Capture the cell that displays the provided text and extract its [X, Y] central coordinate. 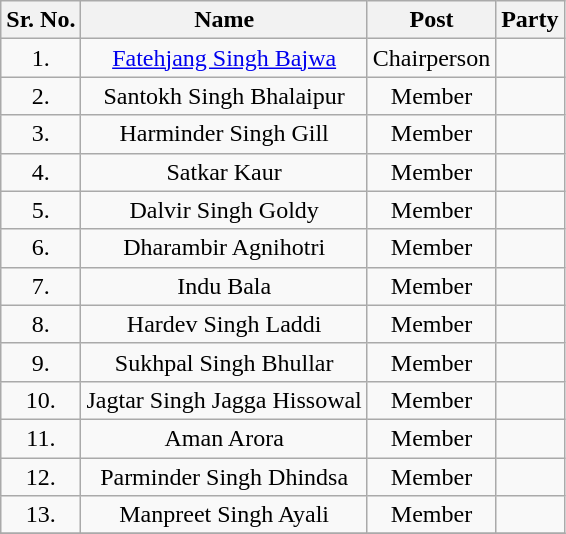
12. [41, 477]
7. [41, 286]
Post [431, 20]
8. [41, 324]
4. [41, 172]
Harminder Singh Gill [224, 134]
Indu Bala [224, 286]
Name [224, 20]
Sukhpal Singh Bhullar [224, 362]
Parminder Singh Dhindsa [224, 477]
Chairperson [431, 58]
10. [41, 400]
Hardev Singh Laddi [224, 324]
5. [41, 210]
Sr. No. [41, 20]
9. [41, 362]
Party [530, 20]
13. [41, 515]
11. [41, 438]
6. [41, 248]
2. [41, 96]
Fatehjang Singh Bajwa [224, 58]
1. [41, 58]
3. [41, 134]
Aman Arora [224, 438]
Dharambir Agnihotri [224, 248]
Manpreet Singh Ayali [224, 515]
Santokh Singh Bhalaipur [224, 96]
Dalvir Singh Goldy [224, 210]
Satkar Kaur [224, 172]
Jagtar Singh Jagga Hissowal [224, 400]
